Locate the cell with the specified text and output its [x, y] center coordinate. 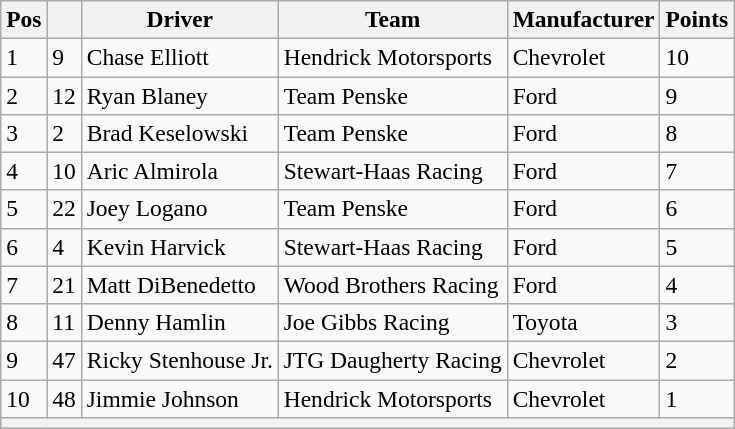
Denny Hamlin [180, 322]
47 [64, 360]
Aric Almirola [180, 171]
Jimmie Johnson [180, 398]
Matt DiBenedetto [180, 285]
Driver [180, 19]
22 [64, 209]
Joe Gibbs Racing [392, 322]
Team [392, 19]
48 [64, 398]
Pos [24, 19]
Chase Elliott [180, 57]
21 [64, 285]
11 [64, 322]
Ryan Blaney [180, 95]
Manufacturer [584, 19]
Wood Brothers Racing [392, 285]
Ricky Stenhouse Jr. [180, 360]
Points [697, 19]
12 [64, 95]
Joey Logano [180, 209]
JTG Daugherty Racing [392, 360]
Toyota [584, 322]
Brad Keselowski [180, 133]
Kevin Harvick [180, 247]
